Provide the [X, Y] coordinate of the cell's center where the given text is located.  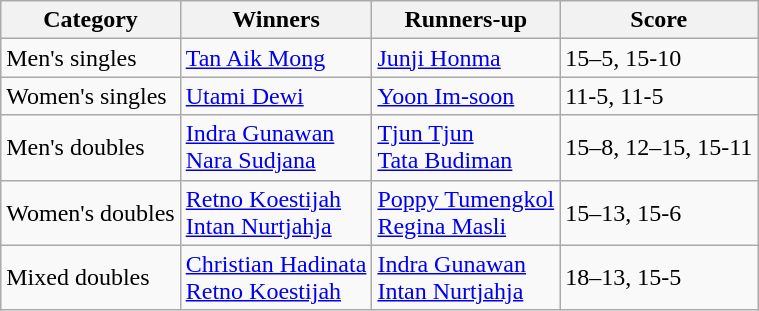
Women's singles [90, 96]
15–13, 15-6 [659, 212]
Men's singles [90, 58]
Retno Koestijah Intan Nurtjahja [276, 212]
Indra Gunawan Intan Nurtjahja [466, 278]
15–8, 12–15, 15-11 [659, 148]
Runners-up [466, 20]
Tjun Tjun Tata Budiman [466, 148]
Junji Honma [466, 58]
11-5, 11-5 [659, 96]
Men's doubles [90, 148]
Christian Hadinata Retno Koestijah [276, 278]
Utami Dewi [276, 96]
18–13, 15-5 [659, 278]
Winners [276, 20]
15–5, 15-10 [659, 58]
Mixed doubles [90, 278]
Poppy Tumengkol Regina Masli [466, 212]
Category [90, 20]
Indra Gunawan Nara Sudjana [276, 148]
Tan Aik Mong [276, 58]
Score [659, 20]
Yoon Im-soon [466, 96]
Women's doubles [90, 212]
